Locate the cell with the specified text and output its [X, Y] center coordinate. 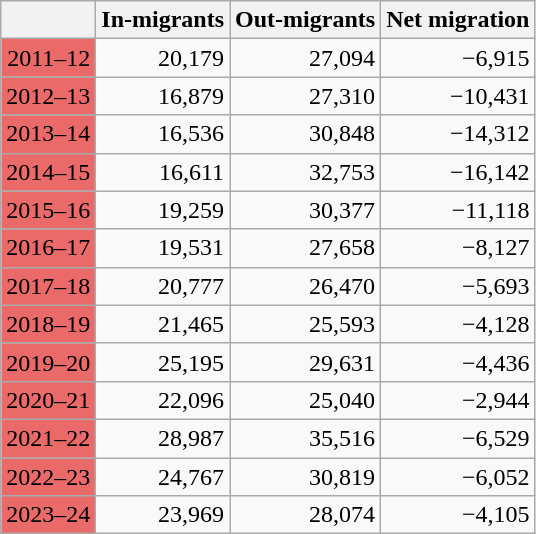
2023–24 [48, 515]
27,658 [306, 248]
−4,436 [458, 362]
−10,431 [458, 96]
−8,127 [458, 248]
−4,128 [458, 324]
21,465 [163, 324]
2022–23 [48, 477]
2012–13 [48, 96]
−6,915 [458, 58]
−2,944 [458, 400]
24,767 [163, 477]
28,987 [163, 438]
16,536 [163, 134]
−11,118 [458, 210]
2021–22 [48, 438]
−4,105 [458, 515]
−6,052 [458, 477]
26,470 [306, 286]
19,259 [163, 210]
25,040 [306, 400]
−14,312 [458, 134]
−5,693 [458, 286]
2019–20 [48, 362]
2017–18 [48, 286]
20,777 [163, 286]
2013–14 [48, 134]
Net migration [458, 20]
27,094 [306, 58]
32,753 [306, 172]
2018–19 [48, 324]
2020–21 [48, 400]
16,611 [163, 172]
16,879 [163, 96]
25,593 [306, 324]
23,969 [163, 515]
20,179 [163, 58]
25,195 [163, 362]
Out-migrants [306, 20]
29,631 [306, 362]
2016–17 [48, 248]
−6,529 [458, 438]
30,819 [306, 477]
28,074 [306, 515]
In-migrants [163, 20]
2015–16 [48, 210]
35,516 [306, 438]
2011–12 [48, 58]
−16,142 [458, 172]
2014–15 [48, 172]
30,848 [306, 134]
30,377 [306, 210]
22,096 [163, 400]
27,310 [306, 96]
19,531 [163, 248]
